Capture the cell that displays the provided text and extract its [x, y] central coordinate. 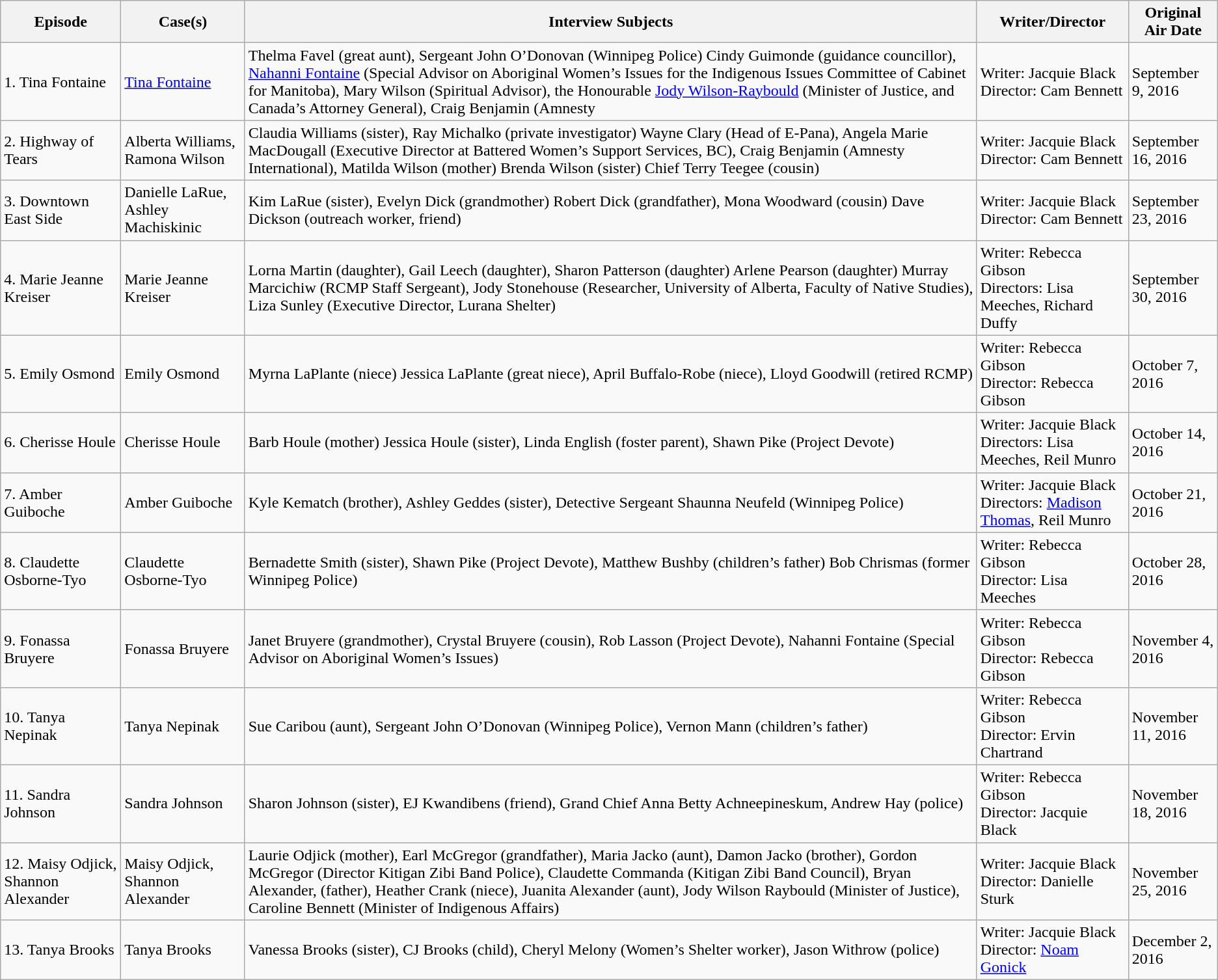
Bernadette Smith (sister), Shawn Pike (Project Devote), Matthew Bushby (children’s father) Bob Chrismas (former Winnipeg Police) [610, 571]
Original Air Date [1172, 22]
Writer: Jacquie BlackDirector: Noam Gonick [1053, 950]
October 7, 2016 [1172, 374]
Cherisse Houle [183, 442]
Sue Caribou (aunt), Sergeant John O’Donovan (Winnipeg Police), Vernon Mann (children’s father) [610, 726]
5. Emily Osmond [61, 374]
Marie Jeanne Kreiser [183, 288]
Janet Bruyere (grandmother), Crystal Bruyere (cousin), Rob Lasson (Project Devote), Nahanni Fontaine (Special Advisor on Aboriginal Women’s Issues) [610, 648]
Tanya Nepinak [183, 726]
Writer: Rebecca GibsonDirector: Lisa Meeches [1053, 571]
9. Fonassa Bruyere [61, 648]
8. Claudette Osborne-Tyo [61, 571]
Sandra Johnson [183, 803]
November 4, 2016 [1172, 648]
11. Sandra Johnson [61, 803]
Maisy Odjick, Shannon Alexander [183, 881]
September 23, 2016 [1172, 210]
Myrna LaPlante (niece) Jessica LaPlante (great niece), April Buffalo-Robe (niece), Lloyd Goodwill (retired RCMP) [610, 374]
Case(s) [183, 22]
September 30, 2016 [1172, 288]
4. Marie Jeanne Kreiser [61, 288]
October 28, 2016 [1172, 571]
November 25, 2016 [1172, 881]
Barb Houle (mother) Jessica Houle (sister), Linda English (foster parent), Shawn Pike (Project Devote) [610, 442]
Amber Guiboche [183, 502]
Writer: Jacquie BlackDirectors: Madison Thomas, Reil Munro [1053, 502]
October 21, 2016 [1172, 502]
Tanya Brooks [183, 950]
November 18, 2016 [1172, 803]
10. Tanya Nepinak [61, 726]
Alberta Williams, Ramona Wilson [183, 150]
September 16, 2016 [1172, 150]
Writer: Rebecca GibsonDirector: Jacquie Black [1053, 803]
13. Tanya Brooks [61, 950]
Writer: Jacquie BlackDirector: Danielle Sturk [1053, 881]
1. Tina Fontaine [61, 82]
Episode [61, 22]
November 11, 2016 [1172, 726]
September 9, 2016 [1172, 82]
October 14, 2016 [1172, 442]
7. Amber Guiboche [61, 502]
Interview Subjects [610, 22]
Danielle LaRue, Ashley Machiskinic [183, 210]
Writer/Director [1053, 22]
Writer: Jacquie BlackDirectors: Lisa Meeches, Reil Munro [1053, 442]
Vanessa Brooks (sister), CJ Brooks (child), Cheryl Melony (Women’s Shelter worker), Jason Withrow (police) [610, 950]
Writer: Rebecca GibsonDirector: Ervin Chartrand [1053, 726]
Tina Fontaine [183, 82]
2. Highway of Tears [61, 150]
Kim LaRue (sister), Evelyn Dick (grandmother) Robert Dick (grandfather), Mona Woodward (cousin) Dave Dickson (outreach worker, friend) [610, 210]
Writer: Rebecca GibsonDirectors: Lisa Meeches, Richard Duffy [1053, 288]
12. Maisy Odjick, Shannon Alexander [61, 881]
December 2, 2016 [1172, 950]
Kyle Kematch (brother), Ashley Geddes (sister), Detective Sergeant Shaunna Neufeld (Winnipeg Police) [610, 502]
3. Downtown East Side [61, 210]
Emily Osmond [183, 374]
6. Cherisse Houle [61, 442]
Sharon Johnson (sister), EJ Kwandibens (friend), Grand Chief Anna Betty Achneepineskum, Andrew Hay (police) [610, 803]
Claudette Osborne-Tyo [183, 571]
Fonassa Bruyere [183, 648]
